Return (x, y) of the center of cell containing provided text 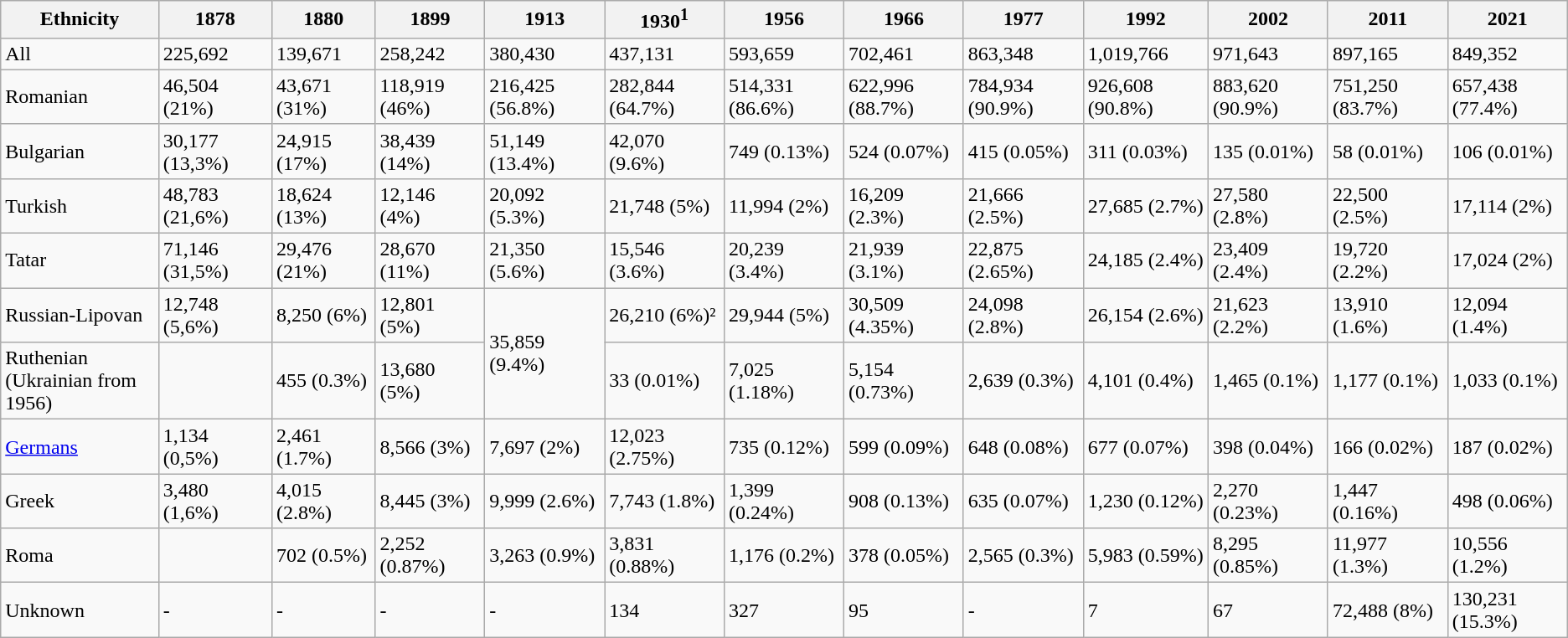
311 (0.03%) (1146, 151)
1,176 (0.2%) (784, 556)
106 (0.01%) (1508, 151)
1,019,766 (1146, 54)
22,500 (2.5%) (1387, 206)
2002 (1268, 20)
2,252 (0.87%) (431, 556)
622,996 (88.7%) (903, 97)
Ruthenian (Ukrainian from 1956) (80, 381)
8,295 (0.85%) (1268, 556)
118,919 (46%) (431, 97)
20,092 (5.3%) (544, 206)
398 (0.04%) (1268, 447)
498 (0.06%) (1508, 501)
3,831 (0.88%) (665, 556)
1,465 (0.1%) (1268, 381)
7 (1146, 610)
2011 (1387, 20)
327 (784, 610)
1,230 (0.12%) (1146, 501)
13,680 (5%) (431, 381)
21,350 (5.6%) (544, 261)
51,149 (13.4%) (544, 151)
18,624 (13%) (323, 206)
5,983 (0.59%) (1146, 556)
2,565 (0.3%) (1024, 556)
282,844 (64.7%) (665, 97)
Romanian (80, 97)
166 (0.02%) (1387, 447)
19301 (665, 20)
1899 (431, 20)
35,859 (9.4%) (544, 353)
28,670 (11%) (431, 261)
Turkish (80, 206)
380,430 (544, 54)
Roma (80, 556)
All (80, 54)
13,910 (1.6%) (1387, 315)
735 (0.12%) (784, 447)
23,409 (2.4%) (1268, 261)
1977 (1024, 20)
24,098 (2.8%) (1024, 315)
657,438 (77.4%) (1508, 97)
16,209 (2.3%) (903, 206)
784,934 (90.9%) (1024, 97)
27,685 (2.7%) (1146, 206)
2021 (1508, 20)
42,070 (9.6%) (665, 151)
22,875 (2.65%) (1024, 261)
11,994 (2%) (784, 206)
1878 (214, 20)
599 (0.09%) (903, 447)
Greek (80, 501)
593,659 (784, 54)
225,692 (214, 54)
17,024 (2%) (1508, 261)
21,748 (5%) (665, 206)
702,461 (903, 54)
926,608 (90.8%) (1146, 97)
5,154 (0.73%) (903, 381)
455 (0.3%) (323, 381)
514,331 (86.6%) (784, 97)
24,185 (2.4%) (1146, 261)
12,023 (2.75%) (665, 447)
58 (0.01%) (1387, 151)
897,165 (1387, 54)
29,944 (5%) (784, 315)
8,566 (3%) (431, 447)
216,425 (56.8%) (544, 97)
883,620 (90.9%) (1268, 97)
95 (903, 610)
751,250 (83.7%) (1387, 97)
3,263 (0.9%) (544, 556)
15,546 (3.6%) (665, 261)
134 (665, 610)
1966 (903, 20)
43,671 (31%) (323, 97)
27,580 (2.8%) (1268, 206)
677 (0.07%) (1146, 447)
12,146 (4%) (431, 206)
10,556 (1.2%) (1508, 556)
24,915 (17%) (323, 151)
378 (0.05%) (903, 556)
635 (0.07%) (1024, 501)
415 (0.05%) (1024, 151)
908 (0.13%) (903, 501)
71,146 (31,5%) (214, 261)
4,015 (2.8%) (323, 501)
Unknown (80, 610)
524 (0.07%) (903, 151)
1992 (1146, 20)
30,177 (13,3%) (214, 151)
8,250 (6%) (323, 315)
38,439 (14%) (431, 151)
Germans (80, 447)
8,445 (3%) (431, 501)
749 (0.13%) (784, 151)
2,461 (1.7%) (323, 447)
849,352 (1508, 54)
26,210 (6%)² (665, 315)
1,447 (0.16%) (1387, 501)
1,399 (0.24%) (784, 501)
2,270 (0.23%) (1268, 501)
20,239 (3.4%) (784, 261)
30,509 (4.35%) (903, 315)
48,783 (21,6%) (214, 206)
12,748 (5,6%) (214, 315)
4,101 (0.4%) (1146, 381)
971,643 (1268, 54)
67 (1268, 610)
17,114 (2%) (1508, 206)
135 (0.01%) (1268, 151)
1913 (544, 20)
11,977 (1.3%) (1387, 556)
21,939 (3.1%) (903, 261)
26,154 (2.6%) (1146, 315)
9,999 (2.6%) (544, 501)
130,231 (15.3%) (1508, 610)
139,671 (323, 54)
7,743 (1.8%) (665, 501)
2,639 (0.3%) (1024, 381)
19,720 (2.2%) (1387, 261)
29,476 (21%) (323, 261)
1,177 (0.1%) (1387, 381)
12,801 (5%) (431, 315)
7,697 (2%) (544, 447)
21,623 (2.2%) (1268, 315)
863,348 (1024, 54)
33 (0.01%) (665, 381)
3,480 (1,6%) (214, 501)
Ethnicity (80, 20)
648 (0.08%) (1024, 447)
Bulgarian (80, 151)
7,025 (1.18%) (784, 381)
46,504 (21%) (214, 97)
1,134 (0,5%) (214, 447)
Tatar (80, 261)
702 (0.5%) (323, 556)
1956 (784, 20)
21,666 (2.5%) (1024, 206)
437,131 (665, 54)
Russian-Lipovan (80, 315)
72,488 (8%) (1387, 610)
1,033 (0.1%) (1508, 381)
187 (0.02%) (1508, 447)
258,242 (431, 54)
1880 (323, 20)
12,094 (1.4%) (1508, 315)
